Pinpoint the cell where the given text exists, returning its [X, Y] midpoint coordinate. 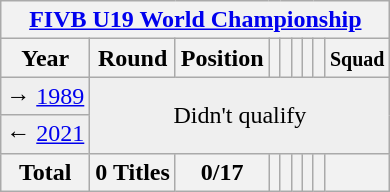
Total [46, 172]
Didn't qualify [240, 115]
0 Titles [133, 172]
← 2021 [46, 134]
Round [133, 58]
→ 1989 [46, 96]
Year [46, 58]
Position [222, 58]
0/17 [222, 172]
Squad [357, 58]
FIVB U19 World Championship [196, 20]
